Extract the (x, y) coordinate from the center of the cell holding the provided text.  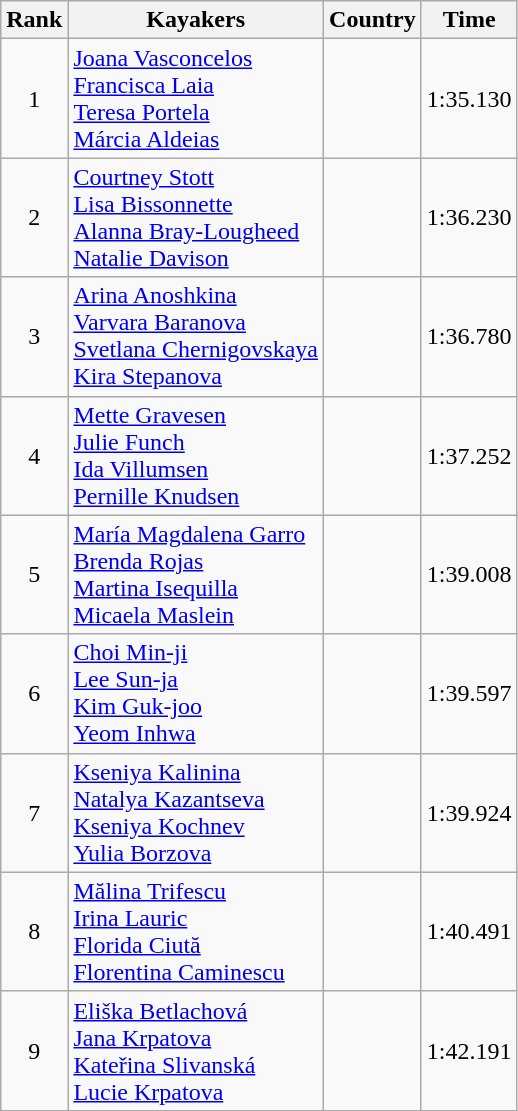
3 (34, 336)
2 (34, 218)
Mette GravesenJulie FunchIda VillumsenPernille Knudsen (196, 456)
Mălina TrifescuIrina LauricFlorida CiutăFlorentina Caminescu (196, 932)
6 (34, 694)
1 (34, 98)
1:35.130 (469, 98)
Country (373, 20)
Joana VasconcelosFrancisca LaiaTeresa PortelaMárcia Aldeias (196, 98)
1:40.491 (469, 932)
María Magdalena GarroBrenda RojasMartina IsequillaMicaela Maslein (196, 574)
Rank (34, 20)
1:42.191 (469, 1050)
Courtney StottLisa BissonnetteAlanna Bray-LougheedNatalie Davison (196, 218)
1:39.924 (469, 812)
Choi Min-jiLee Sun-jaKim Guk-jooYeom Inhwa (196, 694)
Arina AnoshkinaVarvara BaranovaSvetlana ChernigovskayaKira Stepanova (196, 336)
Kayakers (196, 20)
4 (34, 456)
8 (34, 932)
Time (469, 20)
Kseniya KalininaNatalya KazantsevaKseniya KochnevYulia Borzova (196, 812)
7 (34, 812)
1:36.230 (469, 218)
5 (34, 574)
9 (34, 1050)
Eliška BetlachováJana KrpatovaKateřina SlivanskáLucie Krpatova (196, 1050)
1:39.008 (469, 574)
1:36.780 (469, 336)
1:39.597 (469, 694)
1:37.252 (469, 456)
